Provide the (X, Y) coordinate of the cell's center where the given text is located.  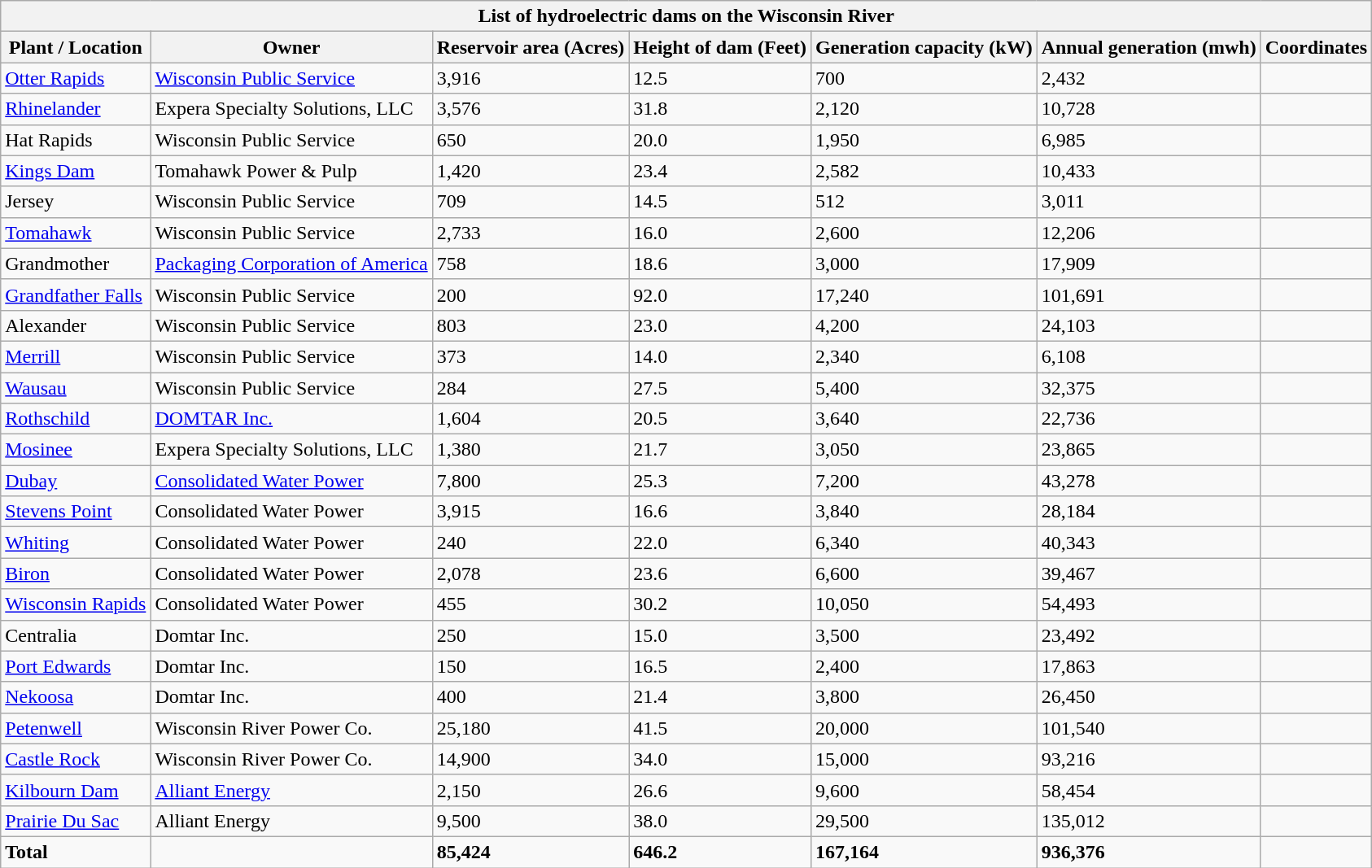
2,150 (531, 790)
58,454 (1149, 790)
3,800 (924, 697)
646.2 (720, 852)
21.4 (720, 697)
6,985 (1149, 140)
3,640 (924, 419)
Prairie Du Sac (76, 821)
2,340 (924, 356)
2,400 (924, 666)
Castle Rock (76, 759)
22,736 (1149, 419)
23.4 (720, 171)
41.5 (720, 728)
31.8 (720, 109)
200 (531, 294)
3,011 (1149, 202)
26,450 (1149, 697)
43,278 (1149, 481)
Biron (76, 574)
Centralia (76, 635)
936,376 (1149, 852)
6,340 (924, 543)
10,433 (1149, 171)
Merrill (76, 356)
3,000 (924, 264)
700 (924, 78)
2,733 (531, 233)
Otter Rapids (76, 78)
30.2 (720, 604)
16.5 (720, 666)
Mosinee (76, 450)
Wisconsin Rapids (76, 604)
List of hydroelectric dams on the Wisconsin River (687, 16)
14,900 (531, 759)
15,000 (924, 759)
Wausau (76, 388)
38.0 (720, 821)
27.5 (720, 388)
12,206 (1149, 233)
Port Edwards (76, 666)
2,582 (924, 171)
3,576 (531, 109)
92.0 (720, 294)
10,728 (1149, 109)
101,691 (1149, 294)
14.5 (720, 202)
1,380 (531, 450)
1,950 (924, 140)
Annual generation (mwh) (1149, 47)
Height of dam (Feet) (720, 47)
29,500 (924, 821)
Coordinates (1316, 47)
9,600 (924, 790)
240 (531, 543)
54,493 (1149, 604)
23.6 (720, 574)
Nekoosa (76, 697)
7,800 (531, 481)
28,184 (1149, 512)
Reservoir area (Acres) (531, 47)
3,050 (924, 450)
40,343 (1149, 543)
150 (531, 666)
Dubay (76, 481)
24,103 (1149, 325)
Stevens Point (76, 512)
Hat Rapids (76, 140)
167,164 (924, 852)
Plant / Location (76, 47)
6,600 (924, 574)
803 (531, 325)
12.5 (720, 78)
1,604 (531, 419)
2,120 (924, 109)
10,050 (924, 604)
135,012 (1149, 821)
16.0 (720, 233)
23,865 (1149, 450)
400 (531, 697)
101,540 (1149, 728)
455 (531, 604)
3,916 (531, 78)
32,375 (1149, 388)
5,400 (924, 388)
Generation capacity (kW) (924, 47)
Kilbourn Dam (76, 790)
Packaging Corporation of America (291, 264)
Grandmother (76, 264)
Tomahawk (76, 233)
2,078 (531, 574)
25,180 (531, 728)
20.0 (720, 140)
1,420 (531, 171)
6,108 (1149, 356)
26.6 (720, 790)
23,492 (1149, 635)
23.0 (720, 325)
512 (924, 202)
85,424 (531, 852)
Grandfather Falls (76, 294)
22.0 (720, 543)
Rothschild (76, 419)
Alexander (76, 325)
21.7 (720, 450)
284 (531, 388)
15.0 (720, 635)
20,000 (924, 728)
2,432 (1149, 78)
34.0 (720, 759)
25.3 (720, 481)
3,500 (924, 635)
17,240 (924, 294)
Tomahawk Power & Pulp (291, 171)
Whiting (76, 543)
18.6 (720, 264)
Jersey (76, 202)
758 (531, 264)
650 (531, 140)
20.5 (720, 419)
Rhinelander (76, 109)
39,467 (1149, 574)
16.6 (720, 512)
7,200 (924, 481)
373 (531, 356)
Petenwell (76, 728)
93,216 (1149, 759)
Kings Dam (76, 171)
DOMTAR Inc. (291, 419)
3,840 (924, 512)
14.0 (720, 356)
9,500 (531, 821)
250 (531, 635)
2,600 (924, 233)
17,909 (1149, 264)
17,863 (1149, 666)
4,200 (924, 325)
Total (76, 852)
Owner (291, 47)
709 (531, 202)
3,915 (531, 512)
